Scan for the cell matching the given text and deliver its [X, Y] coordinate at center. 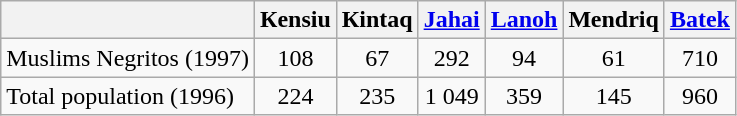
235 [377, 96]
359 [524, 96]
Total population (1996) [128, 96]
224 [295, 96]
Lanoh [524, 20]
Jahai [452, 20]
Кintaq [377, 20]
Кensiu [295, 20]
94 [524, 58]
1 049 [452, 96]
710 [700, 58]
Muslims Negritos (1997) [128, 58]
Batek [700, 20]
67 [377, 58]
61 [614, 58]
Меndriq [614, 20]
292 [452, 58]
960 [700, 96]
108 [295, 58]
145 [614, 96]
